Determine the (X, Y) coordinate at the center of the cell enclosing the given text.  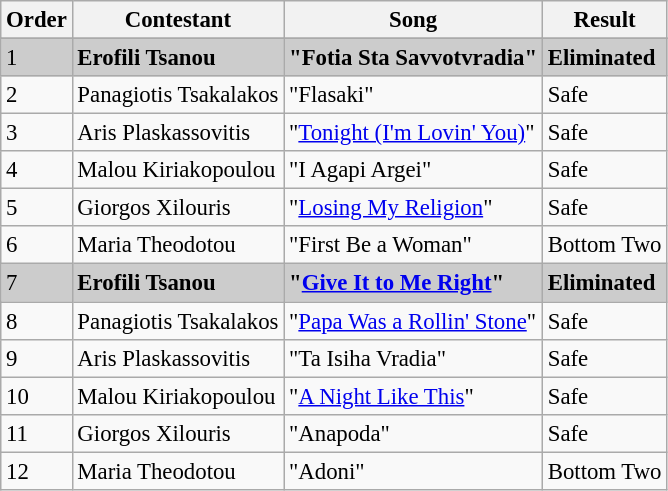
"A Night Like This" (414, 396)
Contestant (178, 20)
"Give It to Me Right" (414, 283)
6 (36, 245)
Song (414, 20)
1 (36, 58)
"First Be a Woman" (414, 245)
"Fotia Sta Savvotvradia" (414, 58)
"Ta Isiha Vradia" (414, 358)
10 (36, 396)
11 (36, 433)
3 (36, 133)
"Losing My Religion" (414, 208)
12 (36, 471)
5 (36, 208)
4 (36, 170)
"Anapoda" (414, 433)
"Adoni" (414, 471)
"Flasaki" (414, 95)
2 (36, 95)
8 (36, 321)
9 (36, 358)
"I Agapi Argei" (414, 170)
"Papa Was a Rollin' Stone" (414, 321)
7 (36, 283)
"Tonight (I'm Lovin' You)" (414, 133)
Result (604, 20)
Order (36, 20)
